Scan for the cell matching the given text and deliver its [X, Y] coordinate at center. 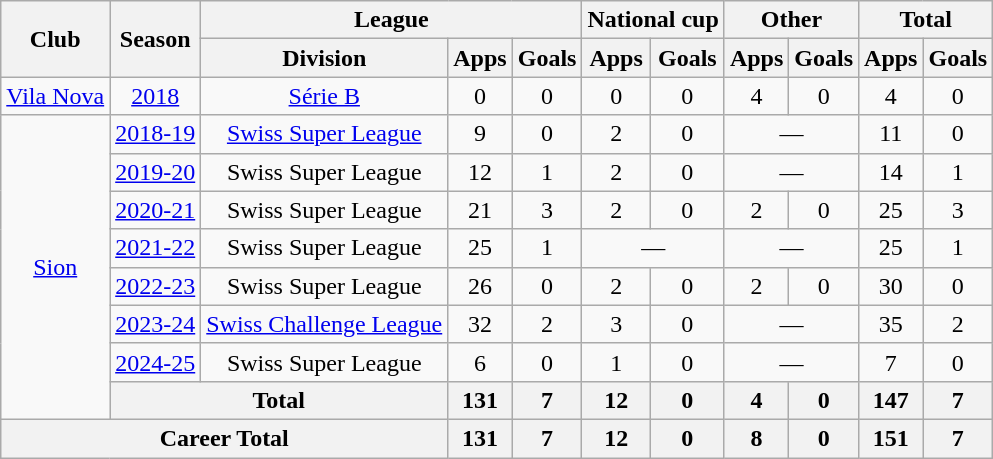
14 [891, 172]
Club [56, 39]
2024-25 [156, 362]
6 [480, 362]
151 [891, 438]
Other [791, 20]
National cup [653, 20]
30 [891, 286]
8 [756, 438]
Vila Nova [56, 96]
35 [891, 324]
9 [480, 134]
21 [480, 210]
32 [480, 324]
League [392, 20]
2018-19 [156, 134]
2023-24 [156, 324]
Série B [324, 96]
Sion [56, 267]
2019-20 [156, 172]
2018 [156, 96]
26 [480, 286]
Career Total [224, 438]
2020-21 [156, 210]
2021-22 [156, 248]
11 [891, 134]
Season [156, 39]
Swiss Challenge League [324, 324]
2022-23 [156, 286]
147 [891, 400]
Division [324, 58]
